Capture the cell that displays the provided text and extract its [x, y] central coordinate. 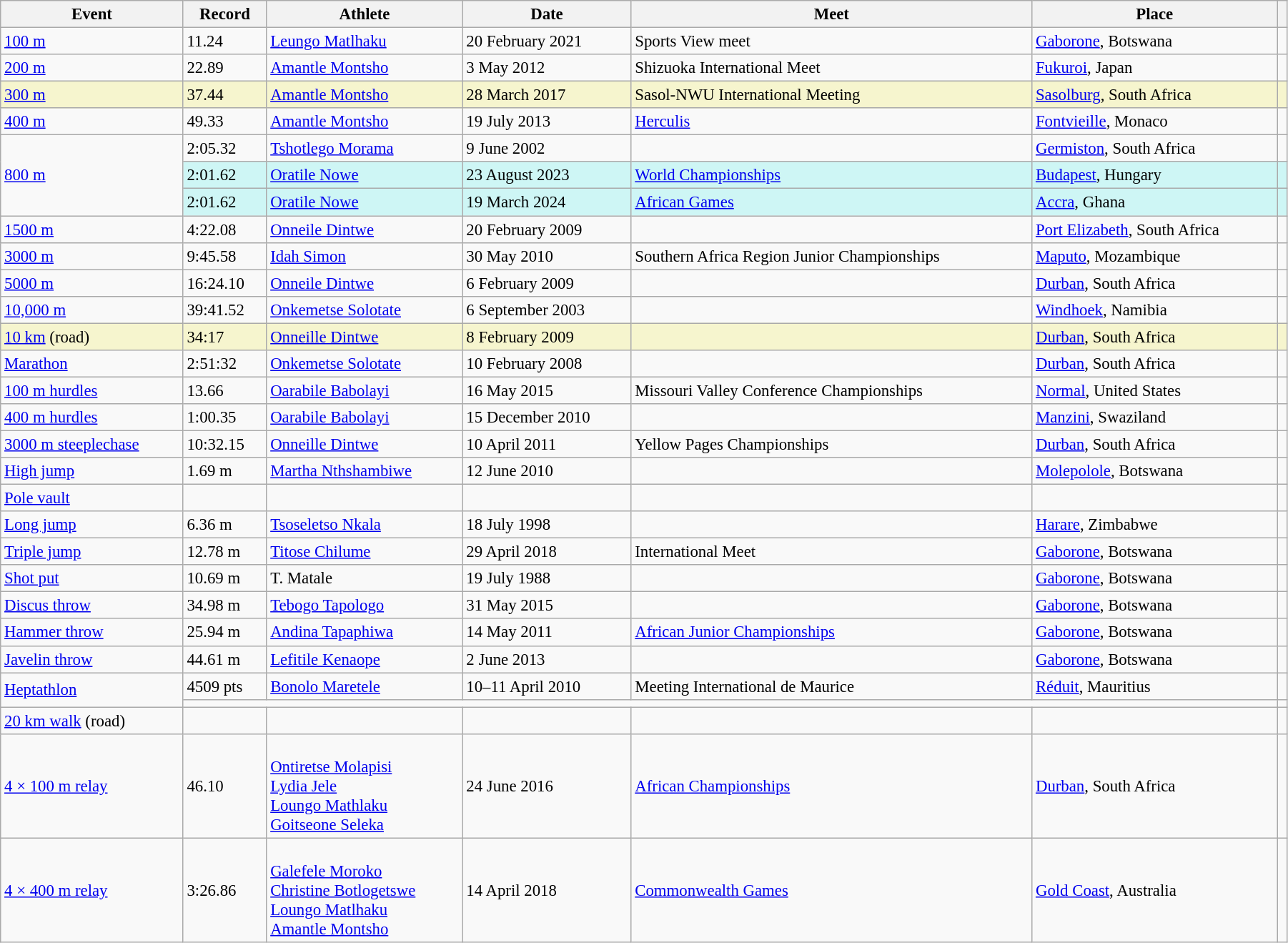
24 June 2016 [547, 786]
6 September 2003 [547, 310]
11.24 [224, 41]
10,000 m [91, 310]
Commonwealth Games [832, 890]
Hammer throw [91, 633]
19 July 2013 [547, 122]
Normal, United States [1155, 390]
Long jump [91, 525]
Record [224, 14]
Date [547, 14]
Bonolo Maretele [365, 686]
African Junior Championships [832, 633]
Meet [832, 14]
6 February 2009 [547, 283]
44.61 m [224, 659]
28 March 2017 [547, 95]
9 June 2002 [547, 149]
34:17 [224, 337]
Southern Africa Region Junior Championships [832, 256]
800 m [91, 176]
300 m [91, 95]
Javelin throw [91, 659]
400 m hurdles [91, 418]
Pole vault [91, 498]
T. Matale [365, 578]
Missouri Valley Conference Championships [832, 390]
29 April 2018 [547, 552]
Budapest, Hungary [1155, 175]
Harare, Zimbabwe [1155, 525]
Titose Chilume [365, 552]
Shizuoka International Meet [832, 68]
34.98 m [224, 606]
4:22.08 [224, 229]
Idah Simon [365, 256]
12 June 2010 [547, 471]
Andina Tapaphiwa [365, 633]
10–11 April 2010 [547, 686]
46.10 [224, 786]
Yellow Pages Championships [832, 444]
12.78 m [224, 552]
Sports View meet [832, 41]
19 March 2024 [547, 202]
2:05.32 [224, 149]
10 February 2008 [547, 364]
15 December 2010 [547, 418]
Lefitile Kenaope [365, 659]
World Championships [832, 175]
Event [91, 14]
30 May 2010 [547, 256]
14 May 2011 [547, 633]
Gold Coast, Australia [1155, 890]
13.66 [224, 390]
1:00.35 [224, 418]
Tsoseletso Nkala [365, 525]
Place [1155, 14]
Heptathlon [91, 690]
Herculis [832, 122]
22.89 [224, 68]
16:24.10 [224, 283]
Fontvieille, Monaco [1155, 122]
Sasolburg, South Africa [1155, 95]
6.36 m [224, 525]
Leungo Matlhaku [365, 41]
10:32.15 [224, 444]
20 February 2009 [547, 229]
200 m [91, 68]
3:26.86 [224, 890]
31 May 2015 [547, 606]
Athlete [365, 14]
Marathon [91, 364]
20 February 2021 [547, 41]
High jump [91, 471]
49.33 [224, 122]
3000 m [91, 256]
Maputo, Mozambique [1155, 256]
Tshotlego Morama [365, 149]
3 May 2012 [547, 68]
Fukuroi, Japan [1155, 68]
3000 m steeplechase [91, 444]
4 × 100 m relay [91, 786]
2 June 2013 [547, 659]
8 February 2009 [547, 337]
Port Elizabeth, South Africa [1155, 229]
37.44 [224, 95]
14 April 2018 [547, 890]
18 July 1998 [547, 525]
Discus throw [91, 606]
5000 m [91, 283]
16 May 2015 [547, 390]
Shot put [91, 578]
9:45.58 [224, 256]
1.69 m [224, 471]
1500 m [91, 229]
Martha Nthshambiwe [365, 471]
4 × 400 m relay [91, 890]
Réduit, Mauritius [1155, 686]
African Championships [832, 786]
23 August 2023 [547, 175]
Ontiretse MolapisiLydia JeleLoungo MathlakuGoitseone Seleka [365, 786]
Windhoek, Namibia [1155, 310]
100 m hurdles [91, 390]
2:51:32 [224, 364]
39:41.52 [224, 310]
4509 pts [224, 686]
19 July 1988 [547, 578]
20 km walk (road) [91, 721]
Germiston, South Africa [1155, 149]
International Meet [832, 552]
10.69 m [224, 578]
Triple jump [91, 552]
African Games [832, 202]
10 April 2011 [547, 444]
Galefele MorokoChristine BotlogetsweLoungo MatlhakuAmantle Montsho [365, 890]
Meeting International de Maurice [832, 686]
Manzini, Swaziland [1155, 418]
Molepolole, Botswana [1155, 471]
Tebogo Tapologo [365, 606]
Accra, Ghana [1155, 202]
25.94 m [224, 633]
Sasol-NWU International Meeting [832, 95]
10 km (road) [91, 337]
400 m [91, 122]
100 m [91, 41]
